Scan for the cell matching the given text and deliver its [X, Y] coordinate at center. 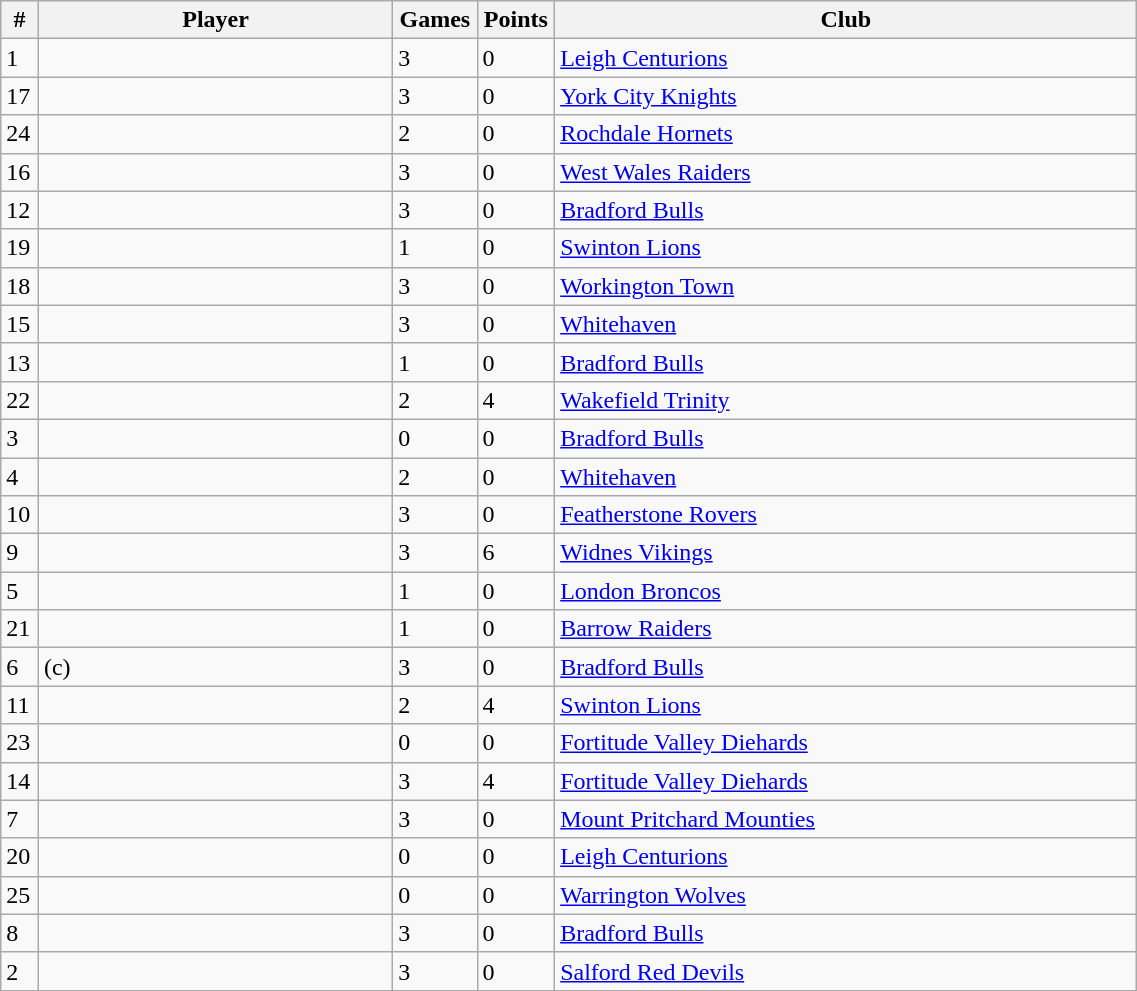
12 [20, 210]
Workington Town [846, 286]
14 [20, 781]
21 [20, 629]
19 [20, 248]
22 [20, 400]
20 [20, 857]
15 [20, 324]
Salford Red Devils [846, 971]
23 [20, 743]
Games [435, 20]
Widnes Vikings [846, 553]
Wakefield Trinity [846, 400]
Warrington Wolves [846, 895]
7 [20, 819]
Barrow Raiders [846, 629]
Points [516, 20]
9 [20, 553]
London Broncos [846, 591]
24 [20, 134]
17 [20, 96]
10 [20, 515]
Featherstone Rovers [846, 515]
11 [20, 705]
Club [846, 20]
Mount Pritchard Mounties [846, 819]
25 [20, 895]
Player [215, 20]
York City Knights [846, 96]
18 [20, 286]
West Wales Raiders [846, 172]
# [20, 20]
5 [20, 591]
Rochdale Hornets [846, 134]
8 [20, 933]
13 [20, 362]
16 [20, 172]
(c) [215, 667]
